Return the (x, y) coordinate for the center point of the cell that contains the specified text.  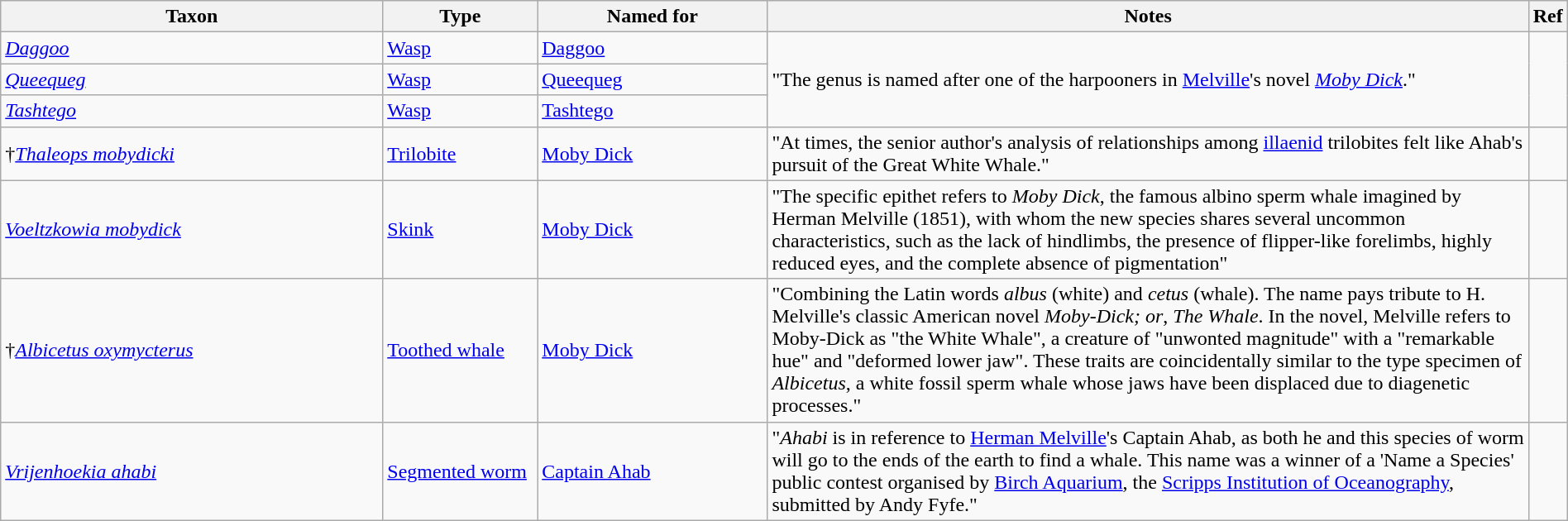
"At times, the senior author's analysis of relationships among illaenid trilobites felt like Ahab's pursuit of the Great White Whale." (1148, 154)
Vrijenhoekia ahabi (192, 471)
Segmented worm (460, 471)
Named for (653, 17)
†Thaleops mobydicki (192, 154)
Taxon (192, 17)
Ref (1548, 17)
Notes (1148, 17)
†Albicetus oxymycterus (192, 351)
Type (460, 17)
Captain Ahab (653, 471)
Voeltzkowia mobydick (192, 230)
Toothed whale (460, 351)
"The genus is named after one of the harpooners in Melville's novel Moby Dick." (1148, 79)
Trilobite (460, 154)
Skink (460, 230)
